Return the [x, y] coordinate for the center point of the cell that contains the specified text.  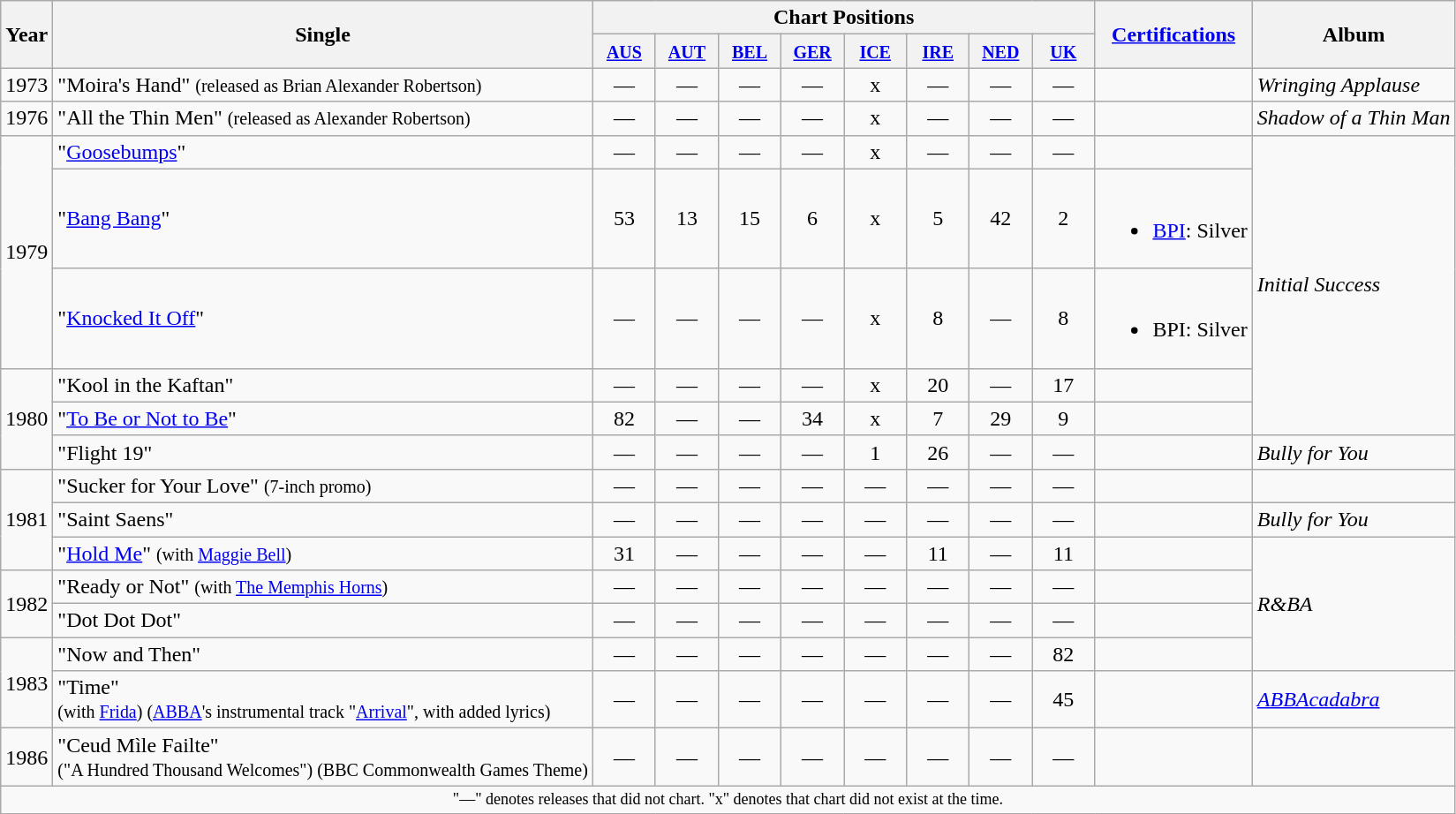
"Knocked It Off" [323, 318]
"—" denotes releases that did not chart. "x" denotes that chart did not exist at the time. [728, 800]
"Saint Saens" [323, 519]
"Dot Dot Dot" [323, 621]
20 [938, 385]
"Ceud Mìle Failte" ("A Hundred Thousand Welcomes") (BBC Commonwealth Games Theme) [323, 757]
ABBAcadabra [1354, 699]
1982 [26, 604]
"Goosebumps" [323, 152]
1983 [26, 683]
5 [938, 219]
"To Be or Not to Be" [323, 418]
AUS [623, 51]
31 [623, 554]
Initial Success [1354, 285]
"Moira's Hand" (released as Brian Alexander Robertson) [323, 85]
"Time" (with Frida) (ABBA's instrumental track "Arrival", with added lyrics) [323, 699]
53 [623, 219]
1986 [26, 757]
GER [812, 51]
"Kool in the Kaftan" [323, 385]
2 [1063, 219]
Year [26, 34]
1976 [26, 118]
Album [1354, 34]
26 [938, 452]
Shadow of a Thin Man [1354, 118]
1981 [26, 519]
13 [687, 219]
Certifications [1173, 34]
17 [1063, 385]
"Now and Then" [323, 654]
"Flight 19" [323, 452]
42 [1001, 219]
Chart Positions [843, 18]
45 [1063, 699]
1980 [26, 418]
ICE [876, 51]
"Sucker for Your Love" (7-inch promo) [323, 486]
1973 [26, 85]
R&BA [1354, 604]
7 [938, 418]
1979 [26, 252]
NED [1001, 51]
"Hold Me" (with Maggie Bell) [323, 554]
"Bang Bang" [323, 219]
"Ready or Not" (with The Memphis Horns) [323, 587]
AUT [687, 51]
IRE [938, 51]
UK [1063, 51]
15 [751, 219]
6 [812, 219]
1 [876, 452]
Single [323, 34]
9 [1063, 418]
Wringing Applause [1354, 85]
29 [1001, 418]
"All the Thin Men" (released as Alexander Robertson) [323, 118]
34 [812, 418]
BEL [751, 51]
